For the text-containing cell, return its midpoint in [x, y] coordinate format. 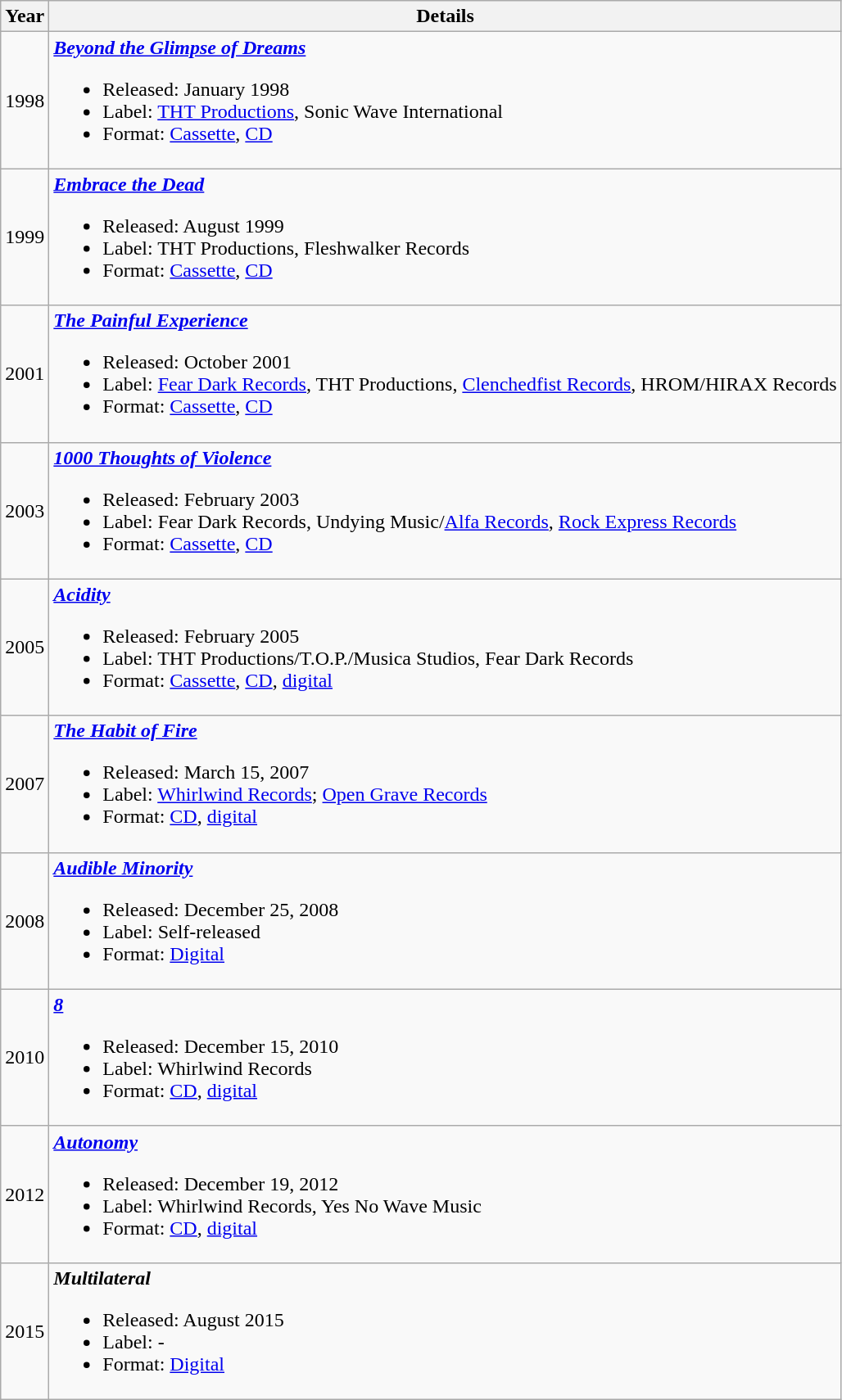
8Released: December 15, 2010Label: Whirlwind RecordsFormat: CD, digital [446, 1058]
2005 [25, 647]
2003 [25, 511]
AcidityReleased: February 2005Label: THT Productions/T.O.P./Musica Studios, Fear Dark RecordsFormat: Cassette, CD, digital [446, 647]
The Habit of FireReleased: March 15, 2007Label: Whirlwind Records; Open Grave RecordsFormat: CD, digital [446, 784]
The Painful ExperienceReleased: October 2001Label: Fear Dark Records, THT Productions, Clenchedfist Records, HROM/HIRAX RecordsFormat: Cassette, CD [446, 373]
2012 [25, 1194]
Audible MinorityReleased: December 25, 2008Label: Self-releasedFormat: Digital [446, 920]
Details [446, 16]
1998 [25, 100]
2001 [25, 373]
2010 [25, 1058]
1000 Thoughts of ViolenceReleased: February 2003Label: Fear Dark Records, Undying Music/Alfa Records, Rock Express RecordsFormat: Cassette, CD [446, 511]
1999 [25, 237]
Embrace the DeadReleased: August 1999Label: THT Productions, Fleshwalker RecordsFormat: Cassette, CD [446, 237]
MultilateralReleased: August 2015Label: -Format: Digital [446, 1331]
2008 [25, 920]
2007 [25, 784]
Year [25, 16]
2015 [25, 1331]
AutonomyReleased: December 19, 2012Label: Whirlwind Records, Yes No Wave MusicFormat: CD, digital [446, 1194]
Beyond the Glimpse of DreamsReleased: January 1998Label: THT Productions, Sonic Wave InternationalFormat: Cassette, CD [446, 100]
